Find where the given text appears and provide that cell's center as [x, y] coordinate. 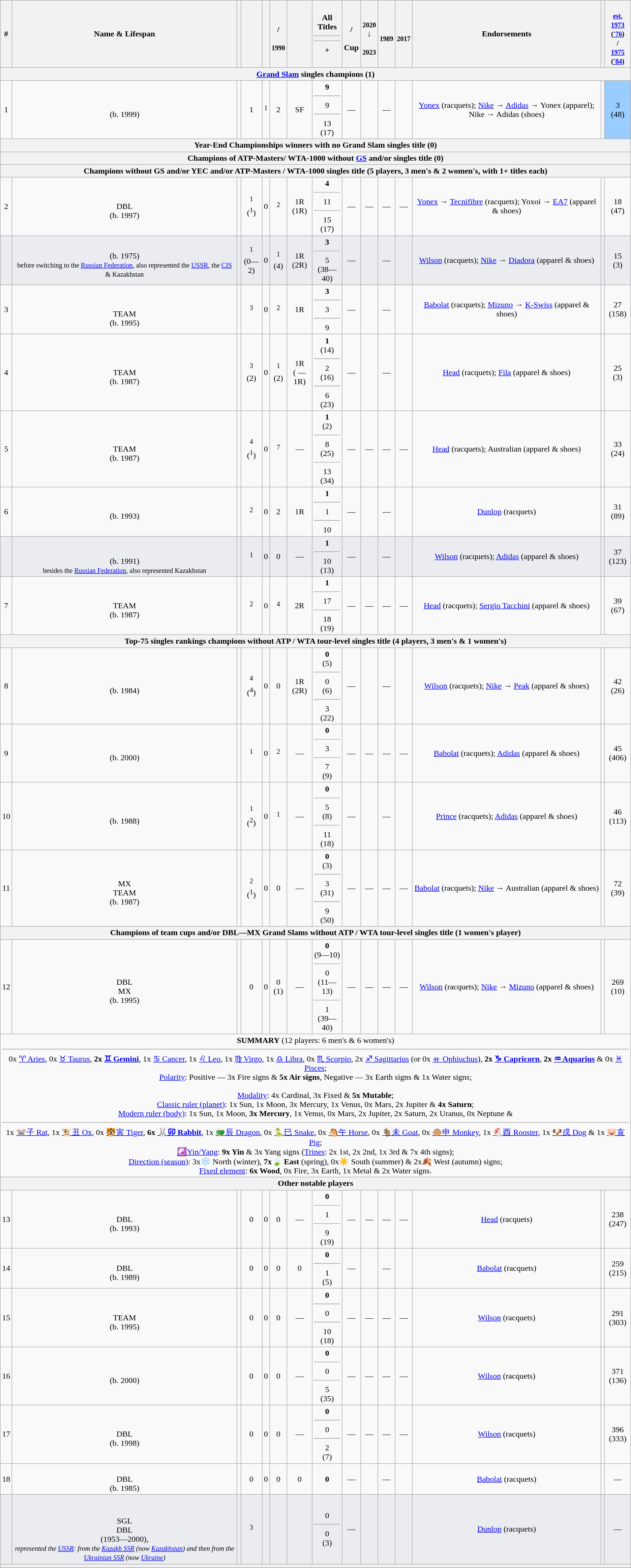
SGL DBL (1953—2000),represented the USSR: from the Kazakh SSR (now Kazakhstan) and then from the Ukrainian SSR (now Ukraine) [125, 1529]
Champions of ATP-Masters/ WTA-1000 without GS and/or singles title (0) [315, 158]
DBL (b. 1997) [125, 206]
Head (racquets); Fila (apparel & shoes) [507, 372]
Other notable players [315, 1183]
16 [6, 1376]
Babolat (racquets); Nike → Australian (apparel & shoes) [507, 888]
# [6, 34]
Yonex (racquets); Nike → Adidas → Yonex (apparel); Nike → Adidas (shoes) [507, 110]
Grand Slam singles champions (1) [315, 74]
Babolat (racquets); Adidas (apparel & shoes) [507, 754]
259(215) [618, 1268]
1(4) [278, 260]
00(3) [327, 1529]
45(406) [618, 754]
DBL (b. 1985) [125, 1479]
72(39) [618, 888]
Head (racquets) [507, 1219]
9913(17) [327, 110]
Endorsements [507, 34]
Head (racquets); Australian (apparel & shoes) [507, 449]
33(24) [618, 449]
371(136) [618, 1376]
05(8)11(18) [327, 816]
1989 [386, 34]
005(35) [327, 1376]
238(247) [618, 1219]
46(113) [618, 816]
DBL (b. 1989) [125, 1268]
Champions without GS and/or YEC and/or ATP-Masters / WTA-1000 singles title (5 players, 3 men's & 2 women's, with 1+ titles each) [315, 171]
Wilson (racquets); Adidas (apparel & shoes) [507, 557]
25(3) [618, 372]
1(1) [251, 206]
4(4) [251, 686]
3(48) [618, 110]
15(3) [618, 260]
Wilson (racquets); Nike → Diadora (apparel & shoes) [507, 260]
1 (14)2(16)6(23) [327, 372]
18 [6, 1479]
396(333) [618, 1434]
39(67) [618, 606]
(b. 1988) [125, 816]
291(303) [618, 1318]
37(123) [618, 557]
2017 [404, 34]
DBL (b. 1998) [125, 1434]
15 [6, 1318]
5 [6, 449]
Name & Lifespan [125, 34]
Year-End Championships winners with no Grand Slam singles title (0) [315, 145]
AllTitles+ [327, 34]
31(89) [618, 512]
6 [6, 512]
2020↓ 2023 [369, 34]
0(3)3(31)9(50) [327, 888]
Yonex → Tecnifibre (racquets); Yoxoi → EA7 (apparel & shoes) [507, 206]
1R( —1R) [299, 372]
0(1) [278, 987]
18(47) [618, 206]
1R(1R) [299, 206]
2R [299, 606]
DBL MX (b. 1995) [125, 987]
10 [6, 816]
0010(18) [327, 1318]
MX TEAM (b. 1987) [125, 888]
est. 1973(′76)/1975(′84) [618, 34]
27(158) [618, 309]
13 [6, 1219]
9 [6, 754]
8 [6, 686]
037(9) [327, 754]
Wilson (racquets); Nike → Mizuno (apparel & shoes) [507, 987]
(b. 1975)before switching to the Russian Federation, also represented the USSR, the CIS & Kazakhstan [125, 260]
11 [6, 888]
35(38—40) [327, 260]
339 [327, 309]
1 (2)8(25)13(34) [327, 449]
/ 1990 [278, 34]
4(1) [251, 449]
269(10) [618, 987]
(b. 1991)besides the Russian Federation, also represented Kazakhstan [125, 557]
Top-75 singles rankings champions without ATP / WTA tour-level singles title (4 players, 3 men's & 1 women's) [315, 641]
41115(17) [327, 206]
(b. 1999) [125, 110]
SF [299, 110]
/Cup [351, 34]
(b. 1993) [125, 512]
Wilson (racquets); Nike → Peak (apparel & shoes) [507, 686]
0(9—10)0(11—13)1(39—40) [327, 987]
14 [6, 1268]
DBL (b. 1993) [125, 1219]
1110 [327, 512]
12 [6, 987]
Head (racquets); Sergio Tacchini (apparel & shoes) [507, 606]
11718(19) [327, 606]
42(26) [618, 686]
019(19) [327, 1219]
0 (5)0(6)3(22) [327, 686]
Champions of team cups and/or DBL—MX Grand Slams without ATP / WTA tour-level singles title (1 women's player) [315, 933]
Babolat (racquets); Mizuno → K-Swiss (apparel & shoes) [507, 309]
(b. 1984) [125, 686]
3(2) [251, 372]
2(1) [251, 888]
17 [6, 1434]
110(13) [327, 557]
002(7) [327, 1434]
1(0—2) [251, 260]
Prince (racquets); Adidas (apparel & shoes) [507, 816]
01(5) [327, 1268]
